From the cell containing the given text, extract its center point as (x, y) coordinate. 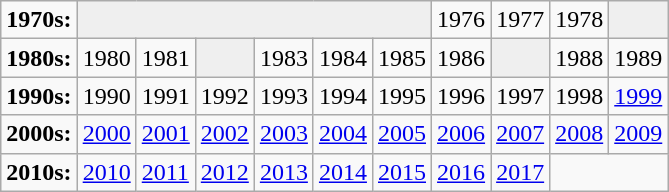
1994 (342, 96)
2003 (284, 134)
1988 (580, 58)
1999 (638, 96)
1980 (106, 58)
2011 (166, 172)
1985 (402, 58)
2017 (520, 172)
2004 (342, 134)
2005 (402, 134)
1993 (284, 96)
2008 (580, 134)
2009 (638, 134)
2007 (520, 134)
1990 (106, 96)
2006 (462, 134)
1998 (580, 96)
1983 (284, 58)
1996 (462, 96)
2000s: (39, 134)
1980s: (39, 58)
1995 (402, 96)
2002 (224, 134)
1991 (166, 96)
2015 (402, 172)
1997 (520, 96)
2010s: (39, 172)
1976 (462, 20)
2010 (106, 172)
1989 (638, 58)
2012 (224, 172)
2014 (342, 172)
1992 (224, 96)
2001 (166, 134)
1981 (166, 58)
1970s: (39, 20)
2013 (284, 172)
1977 (520, 20)
2016 (462, 172)
1984 (342, 58)
1978 (580, 20)
2000 (106, 134)
1990s: (39, 96)
1986 (462, 58)
